Provide the (X, Y) coordinate of the cell's center where the given text is located.  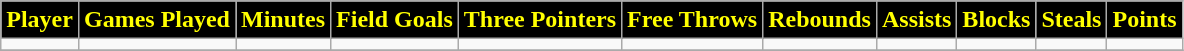
Rebounds (820, 20)
Points (1144, 20)
Three Pointers (540, 20)
Free Throws (692, 20)
Blocks (996, 20)
Games Played (156, 20)
Field Goals (395, 20)
Minutes (284, 20)
Player (40, 20)
Steals (1072, 20)
Assists (916, 20)
